Capture the cell that displays the provided text and extract its [X, Y] central coordinate. 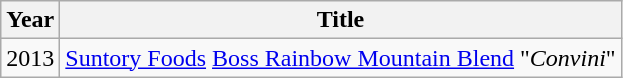
2013 [30, 58]
Suntory Foods Boss Rainbow Mountain Blend "Convini" [340, 58]
Title [340, 20]
Year [30, 20]
